Capture the cell that displays the provided text and extract its [X, Y] central coordinate. 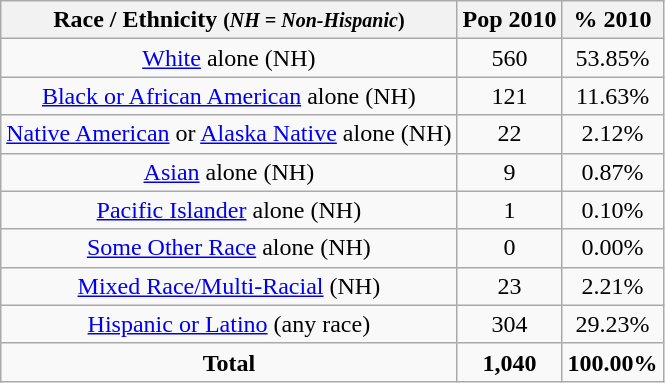
560 [510, 58]
0.00% [612, 248]
White alone (NH) [229, 58]
100.00% [612, 362]
Some Other Race alone (NH) [229, 248]
11.63% [612, 96]
23 [510, 286]
Race / Ethnicity (NH = Non-Hispanic) [229, 20]
Asian alone (NH) [229, 172]
0 [510, 248]
Hispanic or Latino (any race) [229, 324]
22 [510, 134]
9 [510, 172]
0.87% [612, 172]
Black or African American alone (NH) [229, 96]
304 [510, 324]
1,040 [510, 362]
Total [229, 362]
Pacific Islander alone (NH) [229, 210]
Pop 2010 [510, 20]
29.23% [612, 324]
% 2010 [612, 20]
121 [510, 96]
2.21% [612, 286]
Native American or Alaska Native alone (NH) [229, 134]
53.85% [612, 58]
Mixed Race/Multi-Racial (NH) [229, 286]
0.10% [612, 210]
2.12% [612, 134]
1 [510, 210]
